Provide the [X, Y] coordinate of the cell's center where the given text is located.  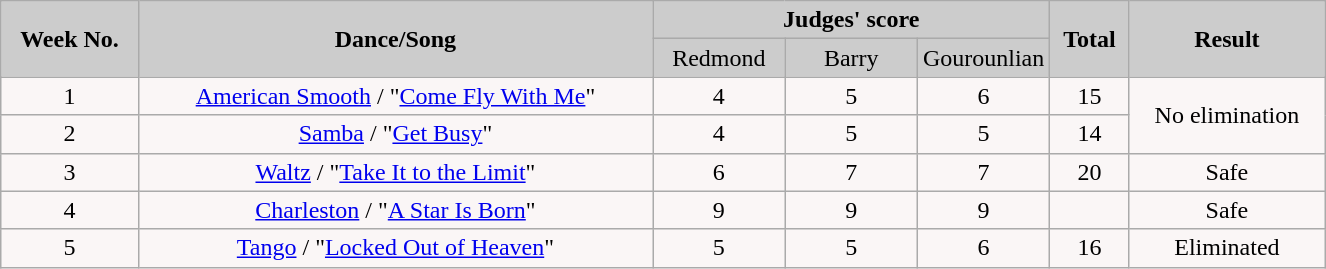
No elimination [1226, 115]
Barry [851, 58]
Charleston / "A Star Is Born" [395, 210]
15 [1090, 96]
14 [1090, 134]
Gourounlian [983, 58]
Result [1226, 39]
Judges' score [852, 20]
20 [1090, 172]
1 [70, 96]
Eliminated [1226, 248]
Tango / "Locked Out of Heaven" [395, 248]
Week No. [70, 39]
2 [70, 134]
3 [70, 172]
Dance/Song [395, 39]
16 [1090, 248]
Total [1090, 39]
Redmond [719, 58]
American Smooth / "Come Fly With Me" [395, 96]
Waltz / "Take It to the Limit" [395, 172]
Samba / "Get Busy" [395, 134]
